Search for the cell housing the specified text and yield its (x, y) center coordinate. 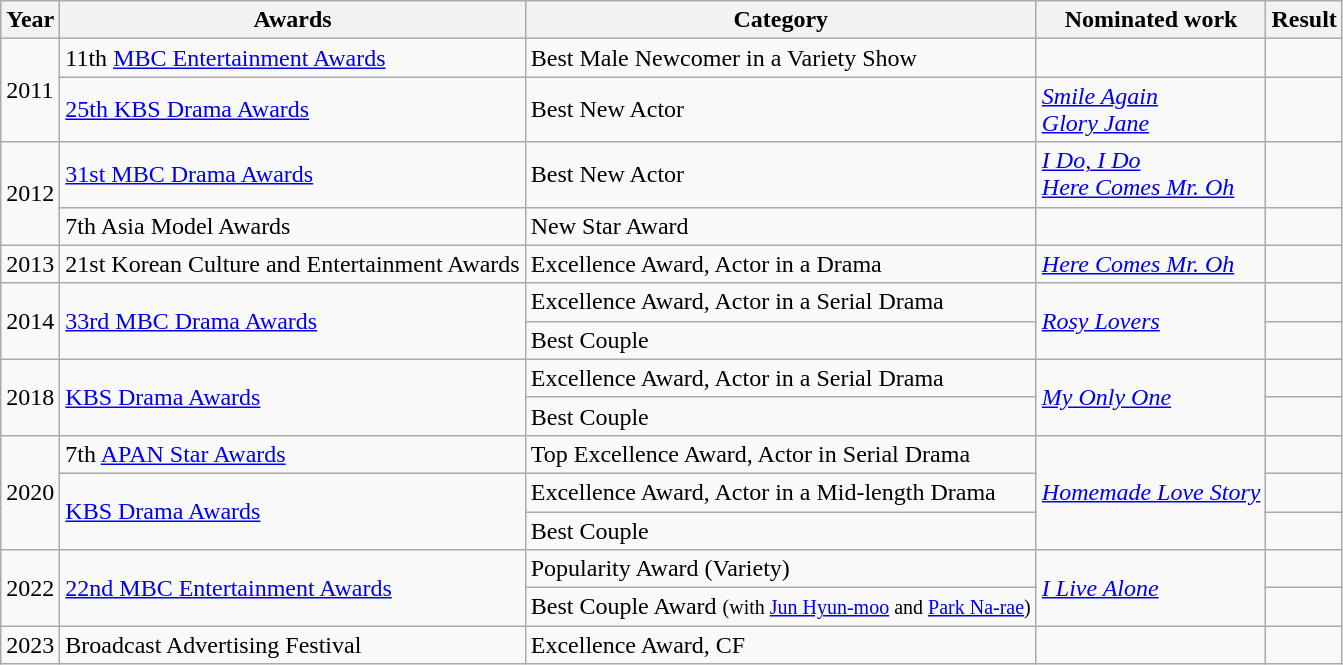
21st Korean Culture and Entertainment Awards (292, 264)
I Do, I DoHere Comes Mr. Oh (1151, 174)
25th KBS Drama Awards (292, 110)
2020 (30, 492)
New Star Award (780, 226)
31st MBC Drama Awards (292, 174)
Top Excellence Award, Actor in Serial Drama (780, 454)
Best Couple Award (with Jun Hyun-moo and Park Na-rae) (780, 607)
I Live Alone (1151, 588)
Here Comes Mr. Oh (1151, 264)
2012 (30, 194)
2013 (30, 264)
7th Asia Model Awards (292, 226)
7th APAN Star Awards (292, 454)
My Only One (1151, 397)
Awards (292, 20)
2023 (30, 645)
Excellence Award, CF (780, 645)
Broadcast Advertising Festival (292, 645)
Result (1304, 20)
Rosy Lovers (1151, 321)
Popularity Award (Variety) (780, 569)
33rd MBC Drama Awards (292, 321)
Nominated work (1151, 20)
11th MBC Entertainment Awards (292, 58)
2018 (30, 397)
Excellence Award, Actor in a Mid-length Drama (780, 492)
2014 (30, 321)
Category (780, 20)
Best Male Newcomer in a Variety Show (780, 58)
Year (30, 20)
Smile AgainGlory Jane (1151, 110)
2022 (30, 588)
Homemade Love Story (1151, 492)
Excellence Award, Actor in a Drama (780, 264)
22nd MBC Entertainment Awards (292, 588)
2011 (30, 90)
